Detect which cell encompasses the target text, then output its (x, y) center coordinate. 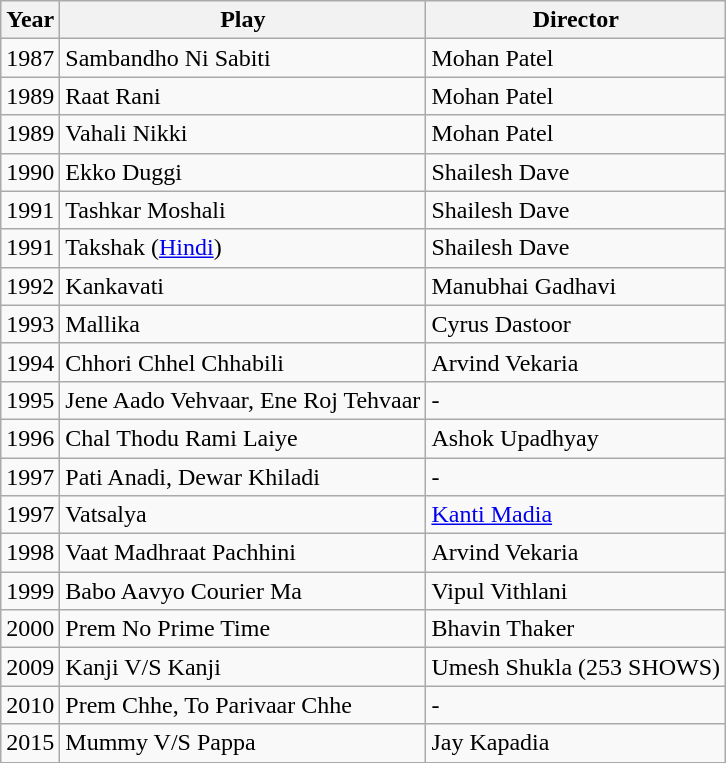
Mummy V/S Pappa (243, 743)
Chhori Chhel Chhabili (243, 362)
Mallika (243, 324)
1990 (30, 172)
1992 (30, 286)
2015 (30, 743)
Cyrus Dastoor (576, 324)
Umesh Shukla (253 SHOWS) (576, 667)
Ashok Upadhyay (576, 438)
Vipul Vithlani (576, 591)
2010 (30, 705)
Jay Kapadia (576, 743)
1994 (30, 362)
Babo Aavyo Courier Ma (243, 591)
Vahali Nikki (243, 134)
Kanti Madia (576, 515)
Pati Anadi, Dewar Khiladi (243, 477)
Manubhai Gadhavi (576, 286)
1993 (30, 324)
Jene Aado Vehvaar, Ene Roj Tehvaar (243, 400)
Ekko Duggi (243, 172)
1987 (30, 58)
1995 (30, 400)
1996 (30, 438)
Chal Thodu Rami Laiye (243, 438)
Vatsalya (243, 515)
Kanji V/S Kanji (243, 667)
Play (243, 20)
Prem No Prime Time (243, 629)
1999 (30, 591)
Sambandho Ni Sabiti (243, 58)
2009 (30, 667)
Director (576, 20)
Year (30, 20)
Kankavati (243, 286)
2000 (30, 629)
Prem Chhe, To Parivaar Chhe (243, 705)
Vaat Madhraat Pachhini (243, 553)
Raat Rani (243, 96)
Tashkar Moshali (243, 210)
Bhavin Thaker (576, 629)
Takshak (Hindi) (243, 248)
1998 (30, 553)
